Scan for the cell matching the given text and deliver its (X, Y) coordinate at center. 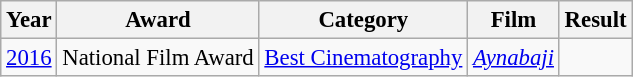
National Film Award (158, 58)
2016 (29, 58)
Award (158, 20)
Best Cinematography (364, 58)
Year (29, 20)
Category (364, 20)
Aynabaji (514, 58)
Result (596, 20)
Film (514, 20)
